Return the [X, Y] coordinate for the center point of the cell that contains the specified text.  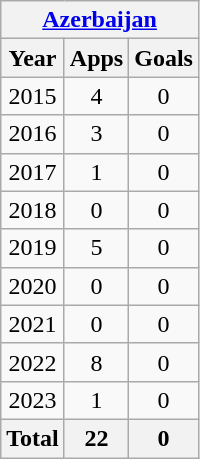
4 [96, 96]
2023 [33, 400]
2021 [33, 324]
2016 [33, 134]
Year [33, 58]
Azerbaijan [100, 20]
22 [96, 438]
2018 [33, 210]
2020 [33, 286]
Total [33, 438]
3 [96, 134]
Goals [164, 58]
Apps [96, 58]
5 [96, 248]
2022 [33, 362]
2017 [33, 172]
2015 [33, 96]
8 [96, 362]
2019 [33, 248]
